Return the [X, Y] coordinate for the center point of the cell that contains the specified text.  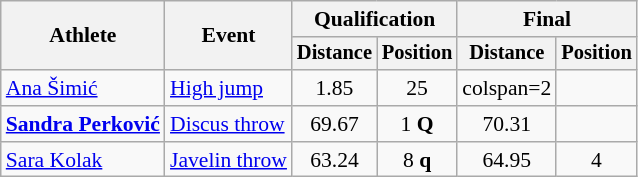
Final [546, 19]
1 Q [417, 124]
70.31 [506, 124]
1.85 [334, 88]
Ana Šimić [83, 88]
25 [417, 88]
Qualification [374, 19]
Discus throw [228, 124]
High jump [228, 88]
colspan=2 [506, 88]
Event [228, 36]
Sandra Perković [83, 124]
69.67 [334, 124]
Athlete [83, 36]
